Return the [x, y] coordinate for the center point of the cell that contains the specified text.  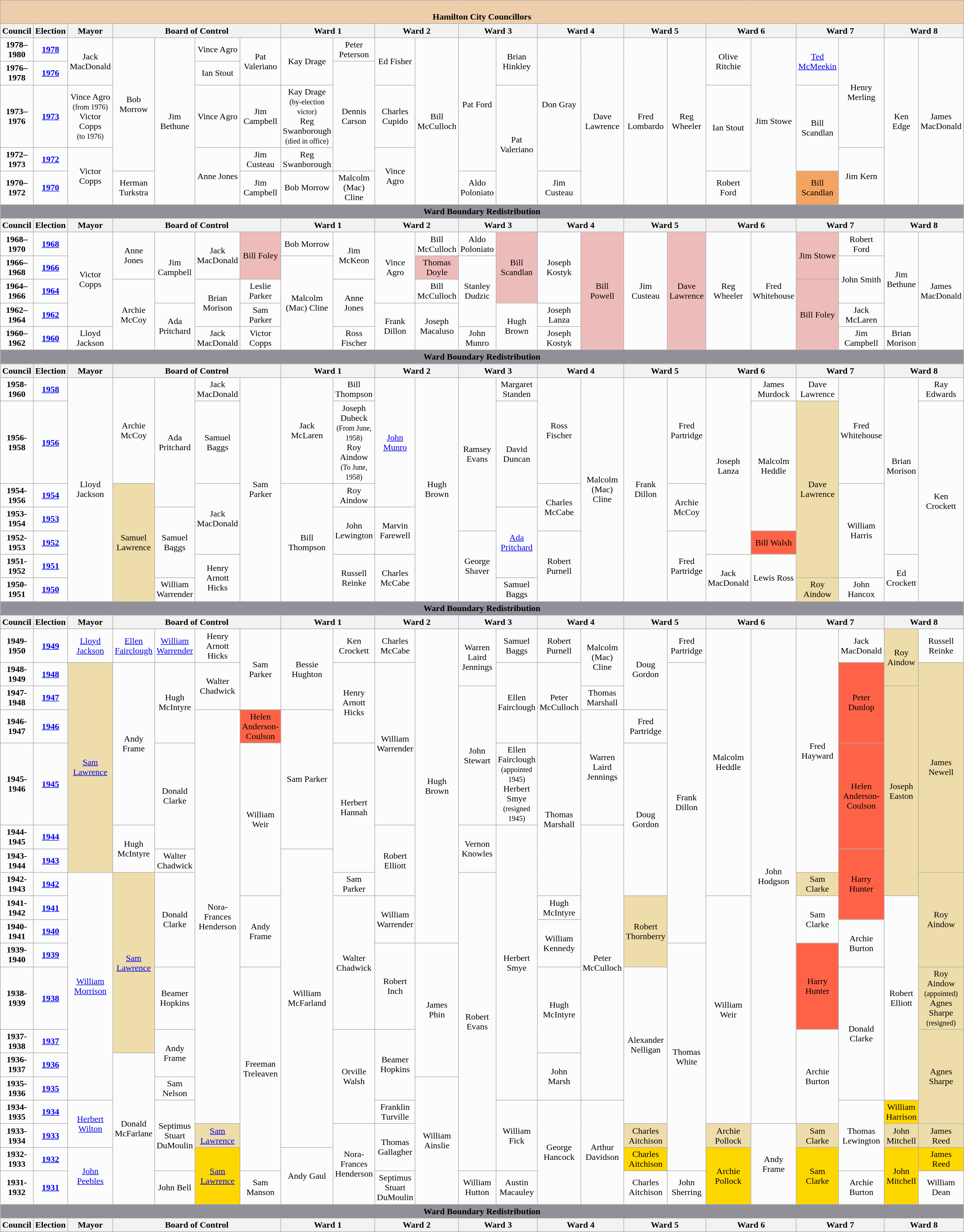
Arthur Davidson [602, 1152]
Margaret Standen [517, 389]
Robert Evans [477, 1022]
John Hodgson [774, 876]
1956-1958 [17, 442]
William Fick [517, 1135]
1946 [51, 726]
Peter Dunlop [861, 702]
1962 [51, 315]
Freeman Treleaven [260, 1069]
Robert Inch [395, 986]
1938 [51, 998]
1947 [51, 697]
Joseph Macaluso [437, 327]
1935-1936 [17, 1088]
1947-1948 [17, 697]
1951 [51, 566]
Donald McFarlane [133, 1129]
William Morrison [90, 986]
Joseph Easton [901, 791]
Joseph Dubeck(From June, 1958)Roy Aindow(To June, 1958) [354, 442]
Kay Drage [307, 61]
1939-1940 [17, 955]
1936-1937 [17, 1065]
Robert Thornberry [645, 932]
Sam Manson [260, 1187]
1952-1953 [17, 542]
John Marsh [559, 1077]
Jim McKeon [354, 256]
Lewis Ross [774, 578]
William Harris [861, 531]
1946-1947 [17, 726]
William Ainslie [437, 1140]
1945 [51, 784]
1978 [51, 49]
1940 [51, 932]
1960–1962 [17, 339]
Pat Ford [477, 104]
Alexander Nelligan [645, 1045]
George Shaver [477, 566]
Ken Edge [901, 121]
1960 [51, 339]
Peter Peterson [354, 49]
Thomas Doyle [437, 267]
1968–1970 [17, 244]
Ramsey Evans [477, 454]
Olive Ritchie [728, 61]
1953 [51, 519]
1944 [51, 837]
1951-1952 [17, 566]
1954 [51, 495]
1931 [51, 1187]
Stanley Dudzic [477, 291]
Ray Edwards [941, 389]
1972–1973 [17, 159]
1942 [51, 884]
1933-1934 [17, 1135]
1945-1946 [17, 784]
John Peebles [90, 1176]
1938-1939 [17, 998]
James Murdock [774, 389]
Ellen Fairclough(appointed 1945)Herbert Smye(resigned 1945) [517, 784]
1933 [51, 1135]
Don Gray [559, 104]
Herbert Smye [517, 963]
Orville Walsh [354, 1077]
William Dean [941, 1187]
1949 [51, 646]
Herbert Wilton [90, 1124]
1931-1932 [17, 1187]
Franklin Turville [395, 1112]
1943-1944 [17, 860]
Henry Merling [861, 93]
1954-1956 [17, 495]
Austin Macauley [517, 1187]
1976 [51, 73]
John Smith [861, 279]
1970–1972 [17, 188]
1966 [51, 267]
Ed Fisher [395, 61]
1932-1933 [17, 1159]
Charles Cupido [395, 116]
William McFarland [307, 998]
John Lewington [354, 531]
1964–1966 [17, 291]
William Harrison [901, 1112]
Sam Nelson [175, 1088]
Thomas Gallagher [395, 1147]
1948 [51, 674]
1958 [51, 389]
Leslie Parker [260, 291]
1935 [51, 1088]
Dennis Carson [354, 116]
James Newell [941, 767]
1966–1968 [17, 267]
1937 [51, 1041]
1937-1938 [17, 1041]
John Hancox [861, 589]
Agnes Sharpe [941, 1077]
Jim Kern [861, 176]
Bill Powell [602, 291]
Fred Hayward [817, 750]
John Stewart [477, 755]
1956 [51, 442]
1950-1951 [17, 589]
John Bell [175, 1187]
1934-1935 [17, 1112]
Ted McMeekin [817, 61]
1948-1949 [17, 674]
1973–1976 [17, 116]
Brian Hinkley [517, 61]
1941 [51, 908]
1944-1945 [17, 837]
Samuel Lawrence [133, 542]
Marvin Farewell [395, 531]
Thomas White [687, 1057]
1936 [51, 1065]
David Duncan [517, 454]
Bessie Hughton [307, 669]
1940-1941 [17, 932]
Herman Turkstra [133, 188]
James Phin [437, 1010]
1932 [51, 1159]
Fred Lombardo [645, 121]
1934 [51, 1112]
1978–1980 [17, 49]
Thomas Lewington [861, 1135]
Andy Gaul [307, 1176]
John Sherring [687, 1187]
1939 [51, 955]
Hamilton City Councillors [482, 12]
1962–1964 [17, 315]
Bill Walsh [774, 542]
Roy Aindow(appointed)Agnes Sharpe(resigned) [941, 998]
1941-1942 [17, 908]
George Hancock [559, 1152]
William Kennedy [559, 943]
1973 [51, 116]
1952 [51, 542]
1943 [51, 860]
1953-1954 [17, 519]
1976–1978 [17, 73]
Vernon Knowles [477, 849]
1942-1943 [17, 884]
Herbert Hannah [354, 808]
1972 [51, 159]
1949-1950 [17, 646]
Ed Crockett [901, 578]
1958-1960 [17, 389]
Reg Swanborough [307, 159]
1950 [51, 589]
1968 [51, 244]
1964 [51, 291]
Kay Drage(by-election victor)Reg Swanborough(died in office) [307, 116]
Vince Agro(from 1976)Victor Copps(to 1976) [90, 116]
1970 [51, 188]
William Hutton [477, 1187]
